Provide the [X, Y] coordinate of the cell's center where the given text is located.  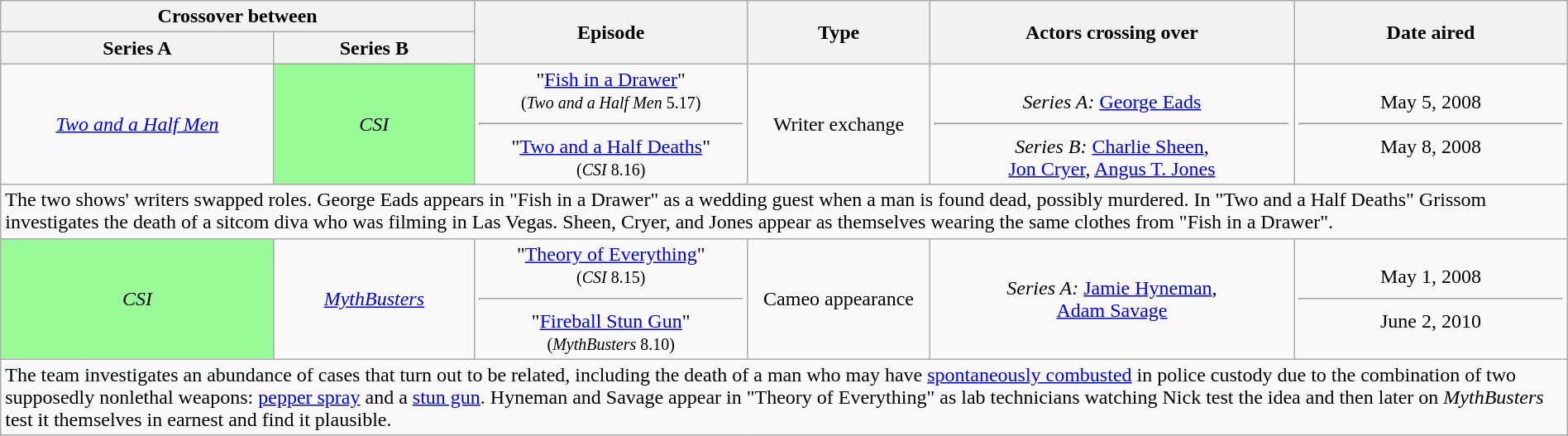
MythBusters [374, 299]
May 5, 2008May 8, 2008 [1431, 124]
May 1, 2008June 2, 2010 [1431, 299]
Series A: George EadsSeries B: Charlie Sheen,Jon Cryer, Angus T. Jones [1111, 124]
"Theory of Everything"(CSI 8.15)"Fireball Stun Gun"(MythBusters 8.10) [610, 299]
Two and a Half Men [137, 124]
Series A [137, 48]
Crossover between [238, 17]
Cameo appearance [839, 299]
Series A: Jamie Hyneman,Adam Savage [1111, 299]
Episode [610, 32]
Type [839, 32]
"Fish in a Drawer"(Two and a Half Men 5.17)"Two and a Half Deaths"(CSI 8.16) [610, 124]
Writer exchange [839, 124]
Series B [374, 48]
Actors crossing over [1111, 32]
Date aired [1431, 32]
